Pinpoint the cell where the given text exists, returning its (x, y) midpoint coordinate. 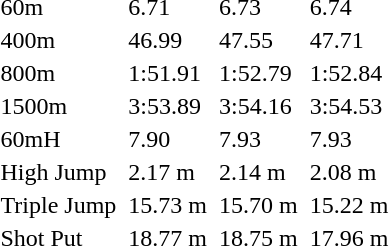
2.14 m (258, 172)
1:52.79 (258, 73)
3:54.16 (258, 106)
47.55 (258, 40)
1:51.91 (168, 73)
15.70 m (258, 205)
2.17 m (168, 172)
7.90 (168, 139)
46.99 (168, 40)
15.73 m (168, 205)
3:53.89 (168, 106)
7.93 (258, 139)
